From the cell containing the given text, extract its center point as [X, Y] coordinate. 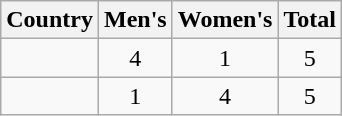
Men's [135, 20]
Country [50, 20]
Total [310, 20]
Women's [225, 20]
